Determine the [x, y] coordinate at the center of the cell enclosing the given text.  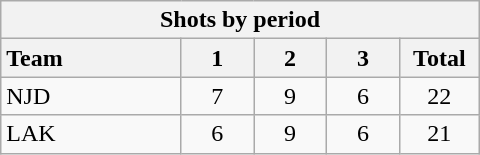
Team [91, 58]
2 [290, 58]
Total [439, 58]
NJD [91, 96]
LAK [91, 134]
Shots by period [240, 20]
7 [218, 96]
3 [364, 58]
1 [218, 58]
21 [439, 134]
22 [439, 96]
